Capture the cell that displays the provided text and extract its [x, y] central coordinate. 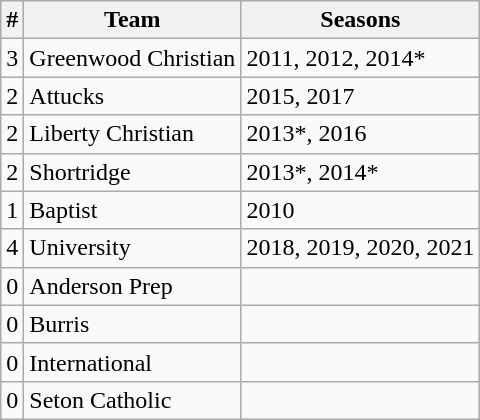
1 [12, 210]
Seton Catholic [132, 400]
Burris [132, 324]
International [132, 362]
4 [12, 248]
Shortridge [132, 172]
2015, 2017 [360, 96]
3 [12, 58]
2011, 2012, 2014* [360, 58]
2010 [360, 210]
2018, 2019, 2020, 2021 [360, 248]
Anderson Prep [132, 286]
# [12, 20]
2013*, 2014* [360, 172]
University [132, 248]
Baptist [132, 210]
Seasons [360, 20]
Attucks [132, 96]
Liberty Christian [132, 134]
Greenwood Christian [132, 58]
Team [132, 20]
2013*, 2016 [360, 134]
